Locate the cell with the specified text and output its (x, y) center coordinate. 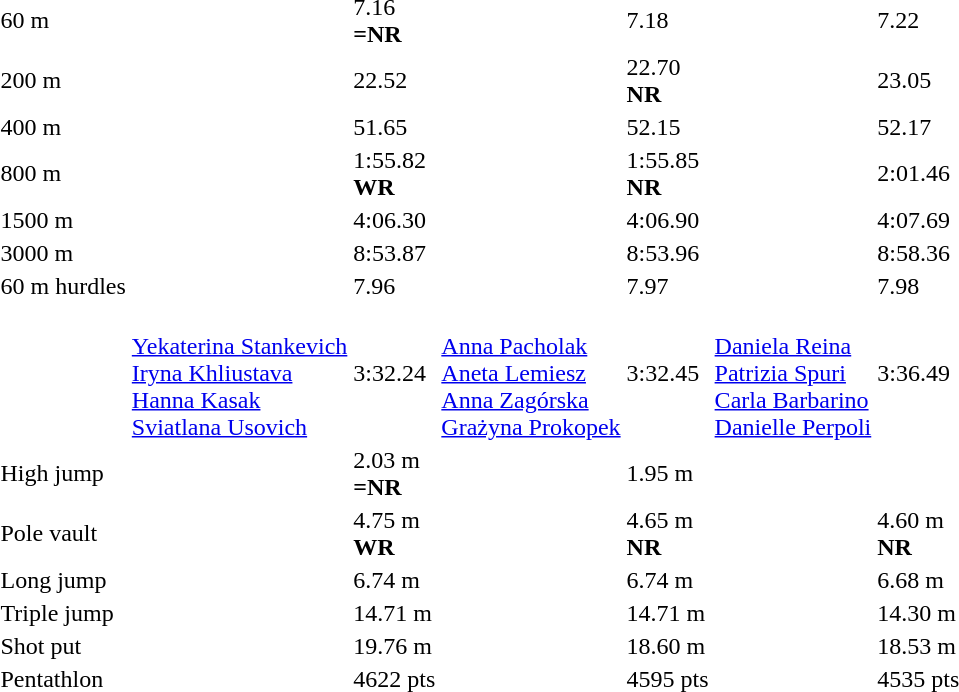
3:32.24 (394, 373)
8:53.87 (394, 253)
Anna PacholakAneta LemieszAnna ZagórskaGrażyna Prokopek (531, 373)
3:32.45 (668, 373)
51.65 (394, 127)
4.65 mNR (668, 534)
52.15 (668, 127)
4:06.30 (394, 220)
1.95 m (668, 474)
1:55.85 NR (668, 174)
Daniela ReinaPatrizia SpuriCarla BarbarinoDanielle Perpoli (793, 373)
4:06.90 (668, 220)
7.96 (394, 286)
2.03 m=NR (394, 474)
22.70NR (668, 80)
Yekaterina StankevichIryna KhliustavaHanna KasakSviatlana Usovich (240, 373)
1:55.82WR (394, 174)
18.60 m (668, 646)
7.97 (668, 286)
19.76 m (394, 646)
22.52 (394, 80)
8:53.96 (668, 253)
4.75 mWR (394, 534)
